Capture the cell that displays the provided text and extract its (X, Y) central coordinate. 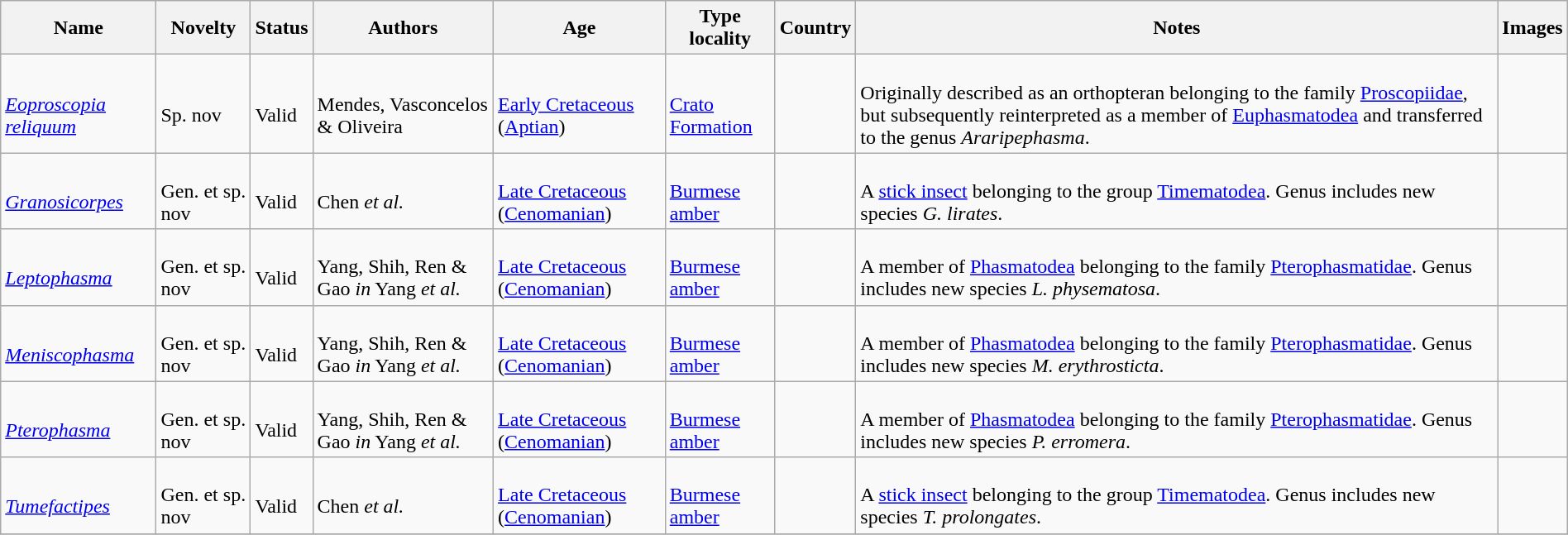
A member of Phasmatodea belonging to the family Pterophasmatidae. Genus includes new species M. erythrosticta. (1177, 343)
Sp. nov (203, 104)
Images (1532, 28)
A member of Phasmatodea belonging to the family Pterophasmatidae. Genus includes new species L. physematosa. (1177, 267)
Pterophasma (79, 419)
Status (281, 28)
Notes (1177, 28)
Type locality (719, 28)
Authors (404, 28)
Country (815, 28)
Meniscophasma (79, 343)
Crato Formation (719, 104)
Name (79, 28)
Age (580, 28)
A stick insect belonging to the group Timematodea. Genus includes new species T. prolongates. (1177, 495)
A stick insect belonging to the group Timematodea. Genus includes new species G. lirates. (1177, 191)
Tumefactipes (79, 495)
Mendes, Vasconcelos & Oliveira (404, 104)
Leptophasma (79, 267)
Early Cretaceous (Aptian) (580, 104)
Novelty (203, 28)
A member of Phasmatodea belonging to the family Pterophasmatidae. Genus includes new species P. erromera. (1177, 419)
Granosicorpes (79, 191)
Eoproscopia reliquum (79, 104)
